Return the (X, Y) coordinate for the center point of the cell that contains the specified text.  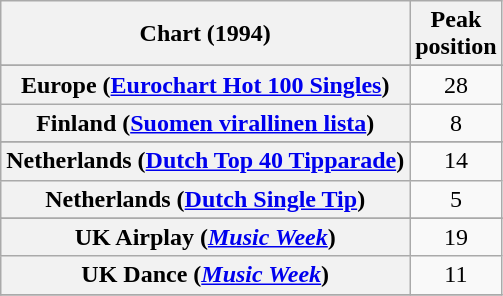
UK Airplay (Music Week) (206, 237)
Europe (Eurochart Hot 100 Singles) (206, 85)
Finland (Suomen virallinen lista) (206, 123)
8 (456, 123)
Peakposition (456, 34)
UK Dance (Music Week) (206, 275)
Netherlands (Dutch Single Tip) (206, 199)
19 (456, 237)
11 (456, 275)
14 (456, 161)
Chart (1994) (206, 34)
5 (456, 199)
Netherlands (Dutch Top 40 Tipparade) (206, 161)
28 (456, 85)
